Return (X, Y) of the center of cell containing provided text 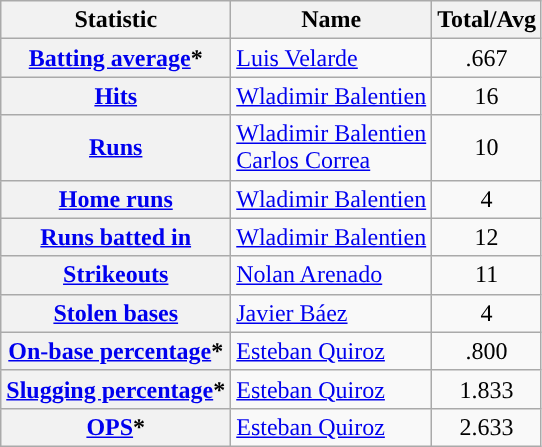
OPS* (116, 427)
Slugging percentage* (116, 389)
Wladimir Balentien Carlos Correa (332, 148)
Javier Báez (332, 313)
Strikeouts (116, 275)
11 (487, 275)
16 (487, 96)
Home runs (116, 199)
On-base percentage* (116, 351)
1.833 (487, 389)
.667 (487, 58)
Statistic (116, 20)
Runs batted in (116, 237)
Hits (116, 96)
Luis Velarde (332, 58)
2.633 (487, 427)
10 (487, 148)
Name (332, 20)
Total/Avg (487, 20)
Batting average* (116, 58)
Nolan Arenado (332, 275)
.800 (487, 351)
Runs (116, 148)
Stolen bases (116, 313)
12 (487, 237)
